Extract the (x, y) coordinate from the center of the cell holding the provided text.  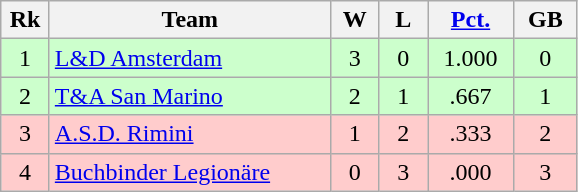
Pct. (471, 20)
L&D Amsterdam (190, 58)
.000 (471, 172)
1.000 (471, 58)
L (404, 20)
A.S.D. Rimini (190, 134)
Rk (26, 20)
W (354, 20)
4 (26, 172)
.333 (471, 134)
T&A San Marino (190, 96)
GB (546, 20)
Team (190, 20)
Buchbinder Legionäre (190, 172)
.667 (471, 96)
